Provide the (x, y) coordinate of the cell's center where the given text is located.  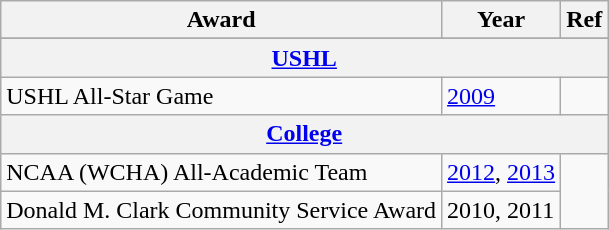
2010, 2011 (502, 210)
2012, 2013 (502, 172)
Award (222, 20)
College (304, 134)
NCAA (WCHA) All-Academic Team (222, 172)
Ref (584, 20)
Year (502, 20)
Donald M. Clark Community Service Award (222, 210)
USHL (304, 58)
2009 (502, 96)
USHL All-Star Game (222, 96)
